Provide the [X, Y] coordinate of the cell's center where the given text is located.  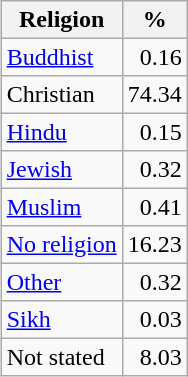
Hindu [62, 132]
Christian [62, 94]
0.03 [154, 318]
% [154, 20]
0.16 [154, 56]
Religion [62, 20]
Other [62, 282]
0.41 [154, 206]
Muslim [62, 206]
Buddhist [62, 56]
74.34 [154, 94]
Not stated [62, 356]
Jewish [62, 170]
Sikh [62, 318]
No religion [62, 244]
16.23 [154, 244]
8.03 [154, 356]
0.15 [154, 132]
